Detect which cell encompasses the target text, then output its [X, Y] center coordinate. 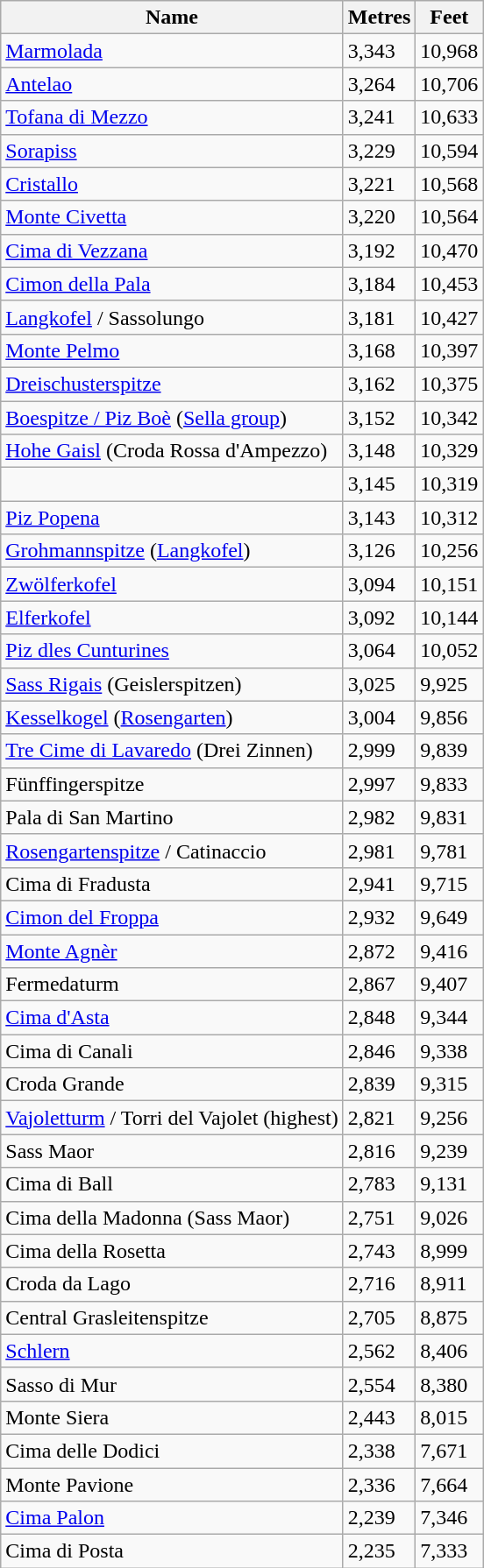
Antelao [172, 84]
9,833 [449, 784]
Kesselkogel (Rosengarten) [172, 717]
9,831 [449, 817]
2,562 [379, 1351]
2,846 [379, 1051]
2,751 [379, 1218]
3,220 [379, 217]
Monte Pavione [172, 1485]
9,856 [449, 717]
3,126 [379, 551]
2,705 [379, 1317]
Cima delle Dodici [172, 1451]
Cima della Madonna (Sass Maor) [172, 1218]
Sass Rigais (Geislerspitzen) [172, 684]
3,152 [379, 418]
Cimon della Pala [172, 284]
10,470 [449, 251]
10,319 [449, 484]
10,427 [449, 317]
Piz Popena [172, 518]
Fermedaturm [172, 985]
Croda da Lago [172, 1284]
Rosengartenspitze / Catinaccio [172, 851]
2,235 [379, 1551]
2,997 [379, 784]
2,443 [379, 1417]
2,336 [379, 1485]
9,026 [449, 1218]
Central Grasleitenspitze [172, 1317]
8,406 [449, 1351]
Cima di Vezzana [172, 251]
Cima di Ball [172, 1184]
10,453 [449, 284]
Monte Siera [172, 1417]
2,239 [379, 1518]
Vajoletturm / Torri del Vajolet (highest) [172, 1118]
9,416 [449, 950]
Cristallo [172, 184]
10,329 [449, 451]
3,184 [379, 284]
Name [172, 18]
2,941 [379, 884]
Sass Maor [172, 1151]
Cima Palon [172, 1518]
7,671 [449, 1451]
2,716 [379, 1284]
Sasso di Mur [172, 1384]
9,649 [449, 917]
Cima di Canali [172, 1051]
3,343 [379, 51]
Monte Civetta [172, 217]
3,143 [379, 518]
Dreischusterspitze [172, 384]
3,064 [379, 651]
3,241 [379, 117]
9,715 [449, 884]
Cima della Rosetta [172, 1251]
8,999 [449, 1251]
Metres [379, 18]
9,925 [449, 684]
8,875 [449, 1317]
Marmolada [172, 51]
10,375 [449, 384]
10,144 [449, 618]
2,743 [379, 1251]
10,568 [449, 184]
2,867 [379, 985]
8,015 [449, 1417]
Hohe Gaisl (Croda Rossa d'Ampezzo) [172, 451]
10,151 [449, 584]
Cima di Fradusta [172, 884]
3,264 [379, 84]
7,664 [449, 1485]
Sorapiss [172, 151]
10,564 [449, 217]
2,981 [379, 851]
3,094 [379, 584]
Zwölferkofel [172, 584]
Piz dles Cunturines [172, 651]
9,239 [449, 1151]
10,312 [449, 518]
10,968 [449, 51]
Monte Agnèr [172, 950]
3,181 [379, 317]
2,839 [379, 1084]
2,932 [379, 917]
Langkofel / Sassolungo [172, 317]
Cimon del Froppa [172, 917]
Cima di Posta [172, 1551]
8,911 [449, 1284]
8,380 [449, 1384]
3,092 [379, 618]
9,338 [449, 1051]
3,004 [379, 717]
3,168 [379, 350]
2,999 [379, 751]
9,131 [449, 1184]
Boespitze / Piz Boè (Sella group) [172, 418]
10,633 [449, 117]
Monte Pelmo [172, 350]
2,816 [379, 1151]
Grohmannspitze (Langkofel) [172, 551]
9,344 [449, 1018]
2,338 [379, 1451]
2,982 [379, 817]
3,221 [379, 184]
2,783 [379, 1184]
Pala di San Martino [172, 817]
3,148 [379, 451]
10,706 [449, 84]
3,162 [379, 384]
3,025 [379, 684]
2,821 [379, 1118]
2,554 [379, 1384]
7,346 [449, 1518]
9,781 [449, 851]
10,594 [449, 151]
10,256 [449, 551]
3,192 [379, 251]
2,872 [379, 950]
9,839 [449, 751]
Fünffingerspitze [172, 784]
Tofana di Mezzo [172, 117]
Croda Grande [172, 1084]
9,315 [449, 1084]
Tre Cime di Lavaredo (Drei Zinnen) [172, 751]
3,145 [379, 484]
2,848 [379, 1018]
7,333 [449, 1551]
10,052 [449, 651]
10,397 [449, 350]
10,342 [449, 418]
Feet [449, 18]
9,407 [449, 985]
3,229 [379, 151]
Schlern [172, 1351]
Elferkofel [172, 618]
9,256 [449, 1118]
Cima d'Asta [172, 1018]
